Return [X, Y] of the center of cell containing provided text 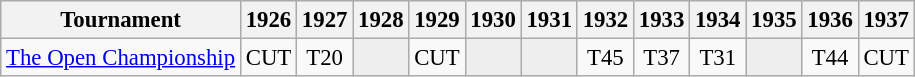
1930 [493, 20]
1932 [605, 20]
T44 [830, 58]
T37 [661, 58]
1926 [268, 20]
T31 [718, 58]
1935 [774, 20]
1934 [718, 20]
1933 [661, 20]
1927 [325, 20]
The Open Championship [121, 58]
Tournament [121, 20]
T45 [605, 58]
1936 [830, 20]
T20 [325, 58]
1929 [437, 20]
1928 [381, 20]
1937 [886, 20]
1931 [549, 20]
